Pinpoint the cell where the given text exists, returning its [X, Y] midpoint coordinate. 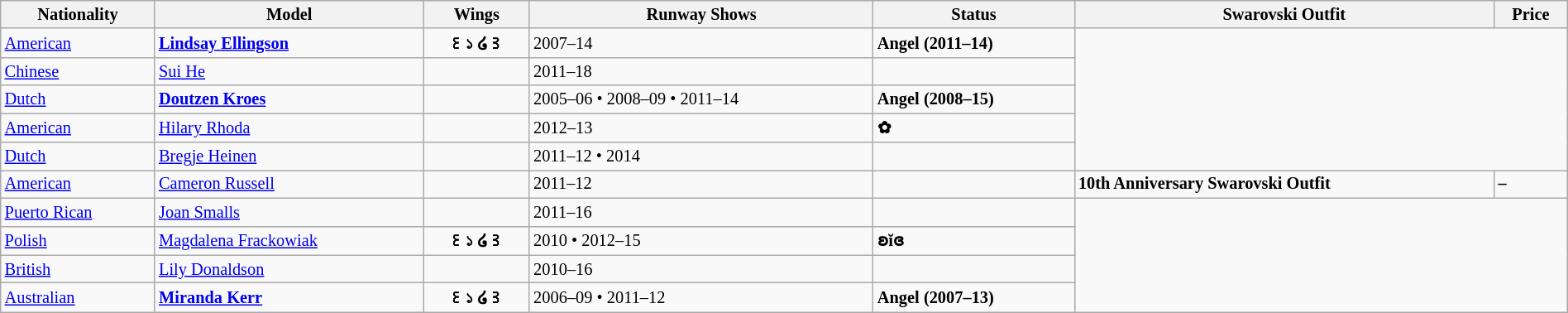
Wings [476, 14]
2006–09 • 2011–12 [701, 296]
Lindsay Ellingson [289, 43]
2011–16 [701, 212]
Joan Smalls [289, 212]
Doutzen Kroes [289, 99]
2011–18 [701, 71]
Chinese [78, 71]
2011–12 [701, 184]
Price [1532, 14]
Sui He [289, 71]
Magdalena Frackowiak [289, 240]
Lily Donaldson [289, 269]
Angel (2011–14) [974, 43]
Miranda Kerr [289, 296]
Australian [78, 296]
2007–14 [701, 43]
2005–06 • 2008–09 • 2011–14 [701, 99]
Angel (2008–15) [974, 99]
Nationality [78, 14]
Hilary Rhoda [289, 128]
Polish [78, 240]
Cameron Russell [289, 184]
Puerto Rican [78, 212]
2010 • 2012–15 [701, 240]
Runway Shows [701, 14]
2010–16 [701, 269]
ʚĭɞ [974, 240]
2012–13 [701, 128]
Bregje Heinen [289, 156]
Status [974, 14]
Swarovski Outfit [1284, 14]
– [1532, 184]
✿ [974, 128]
10th Anniversary Swarovski Outfit [1284, 184]
Model [289, 14]
Angel (2007–13) [974, 296]
British [78, 269]
2011–12 • 2014 [701, 156]
